Return the [x, y] coordinate for the center point of the cell that contains the specified text.  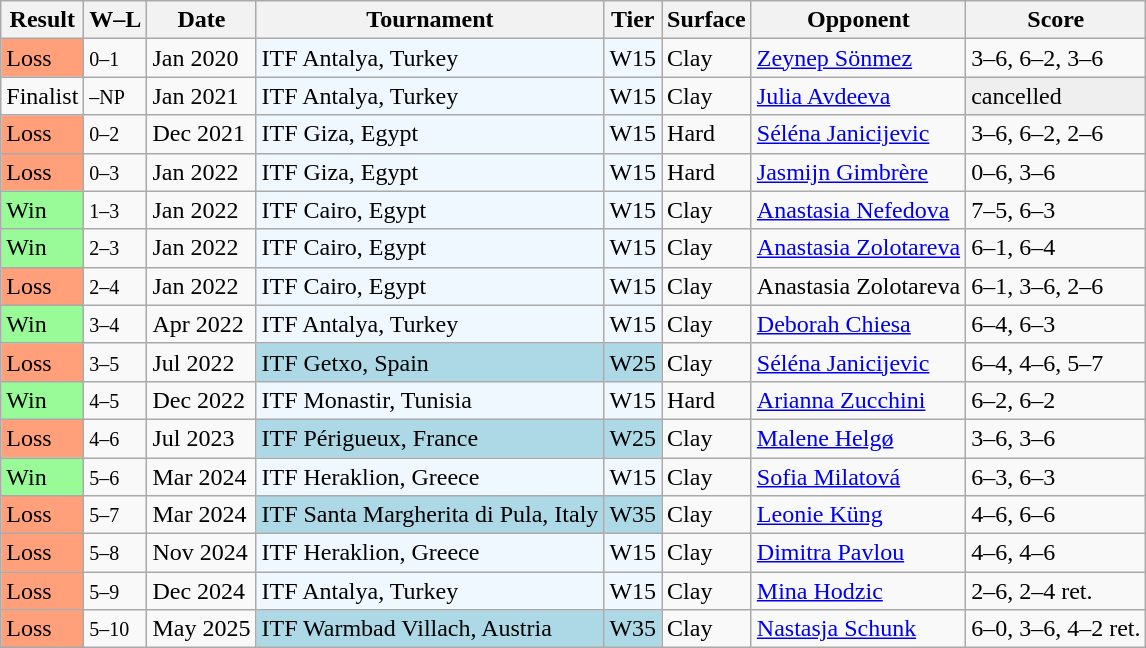
Date [202, 20]
ITF Getxo, Spain [430, 362]
4–5 [116, 400]
W–L [116, 20]
6–4, 4–6, 5–7 [1056, 362]
Jan 2020 [202, 58]
6–4, 6–3 [1056, 324]
3–4 [116, 324]
Tournament [430, 20]
Apr 2022 [202, 324]
Zeynep Sönmez [858, 58]
Dimitra Pavlou [858, 553]
Deborah Chiesa [858, 324]
4–6, 6–6 [1056, 515]
Mina Hodzic [858, 591]
1–3 [116, 210]
Jan 2021 [202, 96]
Nov 2024 [202, 553]
ITF Warmbad Villach, Austria [430, 629]
Nastasja Schunk [858, 629]
0–3 [116, 172]
May 2025 [202, 629]
ITF Périgueux, France [430, 438]
2–4 [116, 286]
3–6, 6–2, 2–6 [1056, 134]
Result [42, 20]
0–6, 3–6 [1056, 172]
6–1, 6–4 [1056, 248]
Score [1056, 20]
Jasmijn Gimbrère [858, 172]
Julia Avdeeva [858, 96]
5–8 [116, 553]
6–0, 3–6, 4–2 ret. [1056, 629]
0–2 [116, 134]
cancelled [1056, 96]
0–1 [116, 58]
Dec 2021 [202, 134]
3–6, 3–6 [1056, 438]
Anastasia Nefedova [858, 210]
Leonie Küng [858, 515]
Arianna Zucchini [858, 400]
Jul 2022 [202, 362]
–NP [116, 96]
Tier [633, 20]
2–3 [116, 248]
Dec 2022 [202, 400]
Jul 2023 [202, 438]
5–7 [116, 515]
6–3, 6–3 [1056, 477]
7–5, 6–3 [1056, 210]
Surface [707, 20]
5–6 [116, 477]
3–6, 6–2, 3–6 [1056, 58]
5–9 [116, 591]
ITF Santa Margherita di Pula, Italy [430, 515]
Opponent [858, 20]
4–6 [116, 438]
Malene Helgø [858, 438]
5–10 [116, 629]
Finalist [42, 96]
Dec 2024 [202, 591]
6–2, 6–2 [1056, 400]
6–1, 3–6, 2–6 [1056, 286]
Sofia Milatová [858, 477]
ITF Monastir, Tunisia [430, 400]
2–6, 2–4 ret. [1056, 591]
4–6, 4–6 [1056, 553]
3–5 [116, 362]
